Output the [x, y] coordinate of the center of the cell containing the given text.  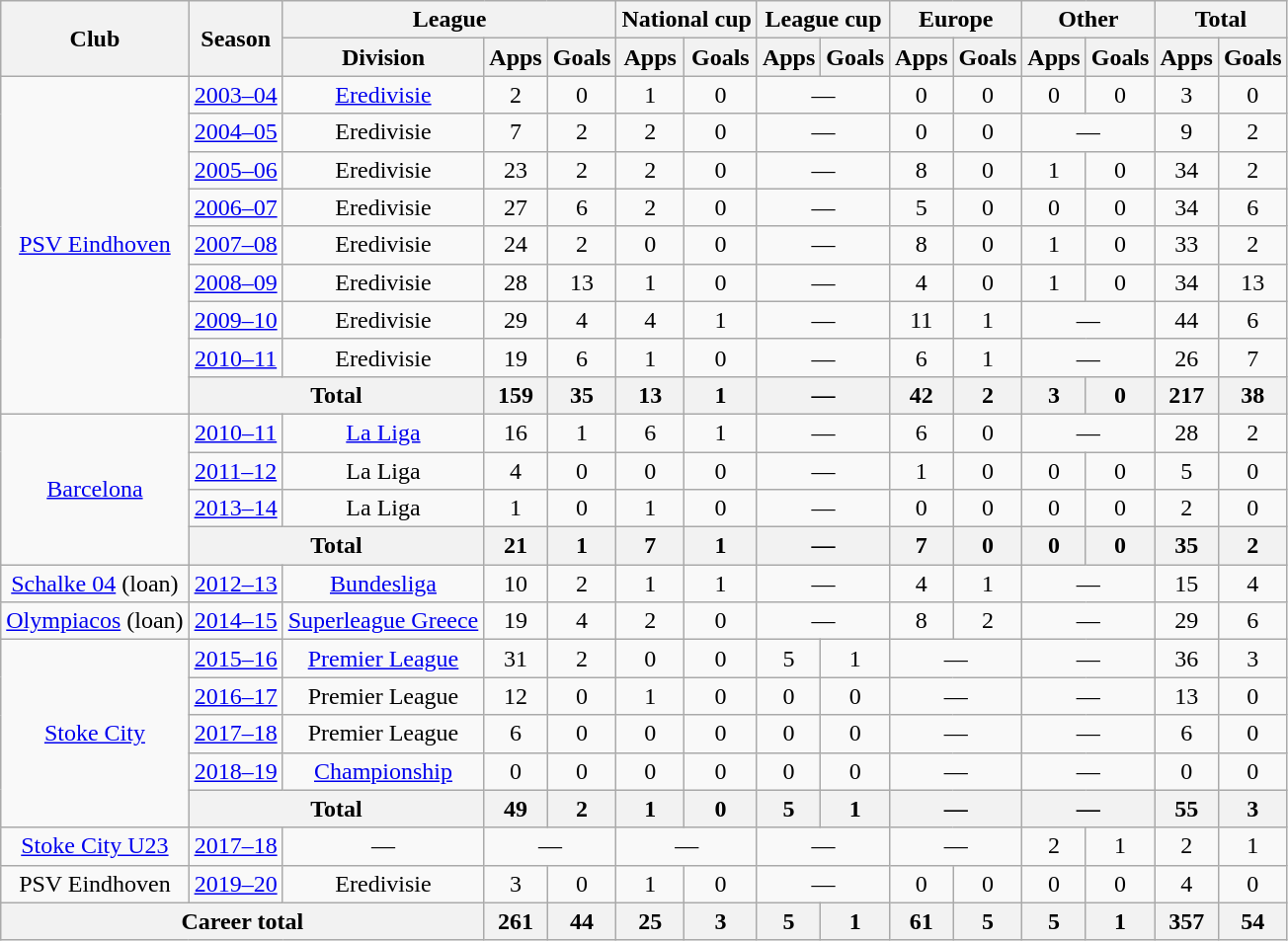
24 [516, 245]
National cup [686, 20]
Season [235, 39]
Barcelona [95, 489]
31 [516, 659]
42 [922, 395]
261 [516, 921]
2008–09 [235, 282]
League cup [823, 20]
Superleague Greece [383, 621]
2012–13 [235, 584]
2009–10 [235, 320]
2005–06 [235, 170]
9 [1186, 132]
26 [1186, 357]
2019–20 [235, 884]
Stoke City [95, 734]
159 [516, 395]
54 [1252, 921]
Division [383, 57]
21 [516, 546]
11 [922, 320]
49 [516, 809]
2003–04 [235, 95]
Europe [956, 20]
27 [516, 207]
Bundesliga [383, 584]
2018–19 [235, 771]
357 [1186, 921]
217 [1186, 395]
Schalke 04 (loan) [95, 584]
23 [516, 170]
Club [95, 39]
Olympiacos (loan) [95, 621]
33 [1186, 245]
16 [516, 432]
2015–16 [235, 659]
10 [516, 584]
25 [650, 921]
2006–07 [235, 207]
61 [922, 921]
Championship [383, 771]
2011–12 [235, 471]
36 [1186, 659]
Stoke City U23 [95, 846]
2016–17 [235, 696]
2013–14 [235, 509]
55 [1186, 809]
2014–15 [235, 621]
15 [1186, 584]
League [449, 20]
Career total [243, 921]
Other [1088, 20]
2004–05 [235, 132]
12 [516, 696]
38 [1252, 395]
2007–08 [235, 245]
